Return [x, y] of the center of cell containing provided text 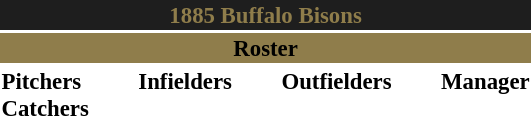
1885 Buffalo Bisons [266, 15]
Roster [266, 48]
